Identify which cell holds the provided text, then report its [X, Y] central coordinate. 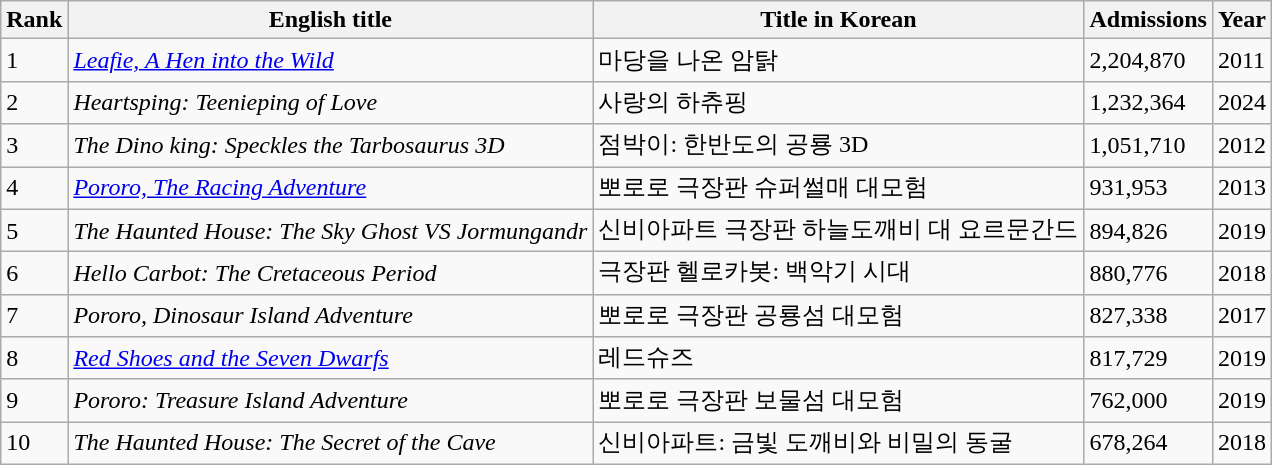
Pororo: Treasure Island Adventure [330, 400]
사랑의 하츄핑 [838, 102]
9 [34, 400]
2017 [1242, 316]
Pororo, The Racing Adventure [330, 188]
Title in Korean [838, 20]
The Dino king: Speckles the Tarbosaurus 3D [330, 146]
6 [34, 274]
Year [1242, 20]
2013 [1242, 188]
894,826 [1148, 230]
3 [34, 146]
Pororo, Dinosaur Island Adventure [330, 316]
Heartsping: Teenieping of Love [330, 102]
신비아파트: 금빛 도깨비와 비밀의 동굴 [838, 444]
Hello Carbot: The Cretaceous Period [330, 274]
점박이: 한반도의 공룡 3D [838, 146]
Red Shoes and the Seven Dwarfs [330, 358]
2012 [1242, 146]
4 [34, 188]
The Haunted House: The Sky Ghost VS Jormungandr [330, 230]
7 [34, 316]
Leafie, A Hen into the Wild [330, 60]
뽀로로 극장판 보물섬 대모험 [838, 400]
1,232,364 [1148, 102]
2011 [1242, 60]
931,953 [1148, 188]
뽀로로 극장판 공룡섬 대모험 [838, 316]
2 [34, 102]
880,776 [1148, 274]
5 [34, 230]
1 [34, 60]
678,264 [1148, 444]
817,729 [1148, 358]
Rank [34, 20]
Admissions [1148, 20]
English title [330, 20]
1,051,710 [1148, 146]
827,338 [1148, 316]
762,000 [1148, 400]
마당을 나온 암탉 [838, 60]
2024 [1242, 102]
8 [34, 358]
2,204,870 [1148, 60]
극장판 헬로카봇: 백악기 시대 [838, 274]
10 [34, 444]
레드슈즈 [838, 358]
뽀로로 극장판 슈퍼썰매 대모험 [838, 188]
The Haunted House: The Secret of the Cave [330, 444]
신비아파트 극장판 하늘도깨비 대 요르문간드 [838, 230]
